Identify which cell holds the provided text, then report its [X, Y] central coordinate. 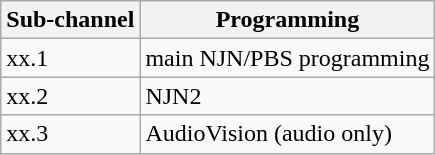
xx.3 [70, 134]
main NJN/PBS programming [288, 58]
Sub-channel [70, 20]
xx.1 [70, 58]
xx.2 [70, 96]
Programming [288, 20]
NJN2 [288, 96]
AudioVision (audio only) [288, 134]
